Search for the cell housing the specified text and yield its [X, Y] center coordinate. 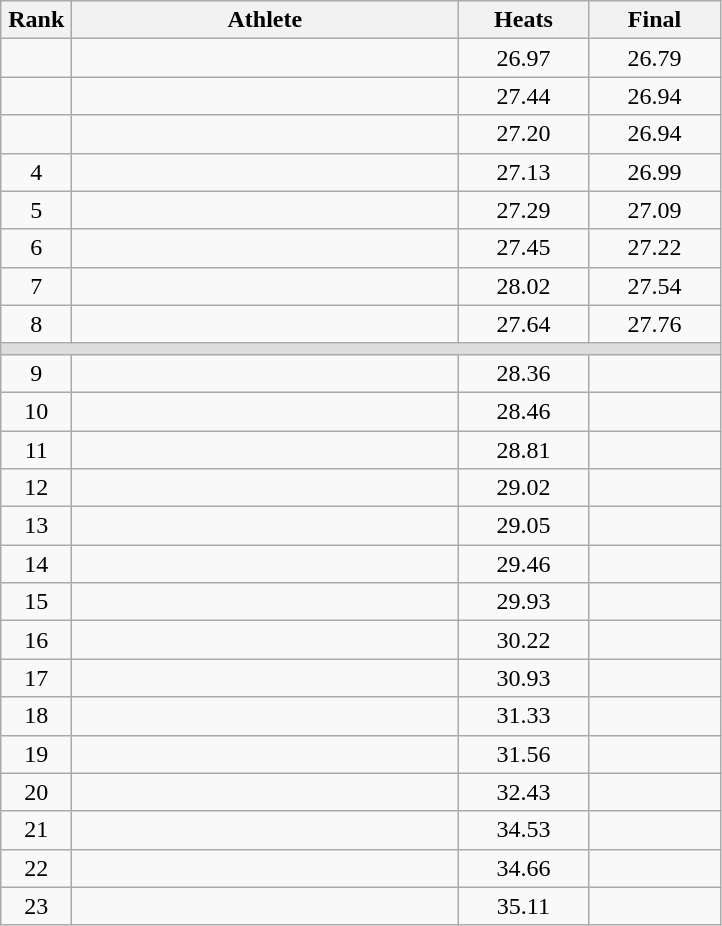
27.22 [654, 248]
18 [36, 716]
Athlete [265, 20]
26.99 [654, 172]
29.46 [524, 564]
14 [36, 564]
29.02 [524, 488]
28.36 [524, 373]
31.56 [524, 754]
35.11 [524, 906]
34.66 [524, 868]
28.02 [524, 286]
5 [36, 210]
28.46 [524, 411]
27.20 [524, 134]
8 [36, 324]
26.97 [524, 58]
10 [36, 411]
34.53 [524, 830]
7 [36, 286]
13 [36, 526]
20 [36, 792]
11 [36, 449]
27.09 [654, 210]
29.93 [524, 602]
6 [36, 248]
19 [36, 754]
28.81 [524, 449]
12 [36, 488]
23 [36, 906]
17 [36, 678]
27.44 [524, 96]
27.29 [524, 210]
Rank [36, 20]
27.13 [524, 172]
27.45 [524, 248]
21 [36, 830]
9 [36, 373]
29.05 [524, 526]
22 [36, 868]
32.43 [524, 792]
30.22 [524, 640]
Final [654, 20]
27.54 [654, 286]
15 [36, 602]
Heats [524, 20]
30.93 [524, 678]
27.76 [654, 324]
31.33 [524, 716]
16 [36, 640]
27.64 [524, 324]
26.79 [654, 58]
4 [36, 172]
